Return [X, Y] of the center of cell containing provided text 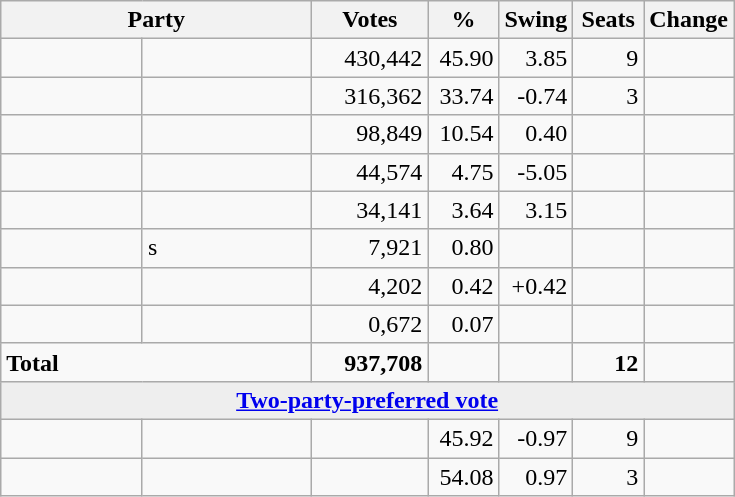
+0.42 [536, 286]
Change [689, 20]
937,708 [370, 362]
Seats [608, 20]
3.85 [536, 58]
Total [156, 362]
Swing [536, 20]
316,362 [370, 96]
33.74 [464, 96]
0.40 [536, 134]
0.42 [464, 286]
34,141 [370, 210]
0.97 [536, 477]
4,202 [370, 286]
% [464, 20]
0.07 [464, 324]
0.80 [464, 248]
-0.74 [536, 96]
3.15 [536, 210]
-0.97 [536, 438]
44,574 [370, 172]
-5.05 [536, 172]
12 [608, 362]
s [226, 248]
10.54 [464, 134]
54.08 [464, 477]
98,849 [370, 134]
7,921 [370, 248]
Party [156, 20]
Votes [370, 20]
430,442 [370, 58]
4.75 [464, 172]
0,672 [370, 324]
45.92 [464, 438]
45.90 [464, 58]
3.64 [464, 210]
Two-party-preferred vote [368, 400]
